Determine the (X, Y) coordinate at the center of the cell enclosing the given text.  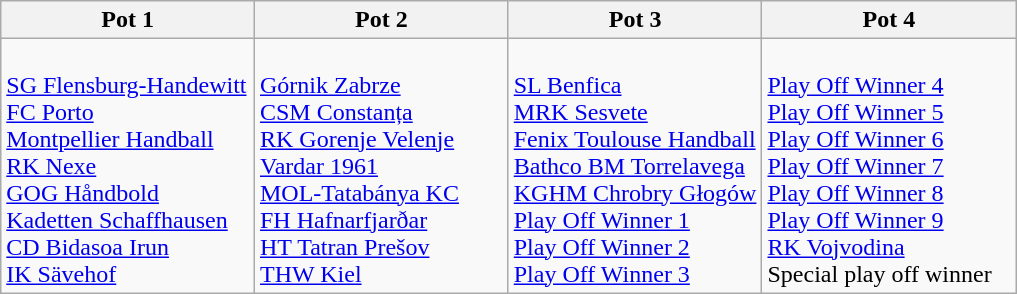
SL Benfica MRK Sesvete Fenix Toulouse Handball Bathco BM Torrelavega KGHM Chrobry Głogów Play Off Winner 1 Play Off Winner 2 Play Off Winner 3 (635, 166)
SG Flensburg-Handewitt FC Porto Montpellier Handball RK Nexe GOG Håndbold Kadetten Schaffhausen CD Bidasoa Irun IK Sävehof (128, 166)
Play Off Winner 4 Play Off Winner 5 Play Off Winner 6 Play Off Winner 7 Play Off Winner 8 Play Off Winner 9 RK Vojvodina Special play off winner (889, 166)
Pot 1 (128, 20)
Pot 3 (635, 20)
Pot 4 (889, 20)
Górnik Zabrze CSM Constanța RK Gorenje Velenje Vardar 1961 MOL-Tatabánya KC FH Hafnarfjarðar HT Tatran Prešov THW Kiel (381, 166)
Pot 2 (381, 20)
